Return the [X, Y] coordinate for the center point of the cell that contains the specified text.  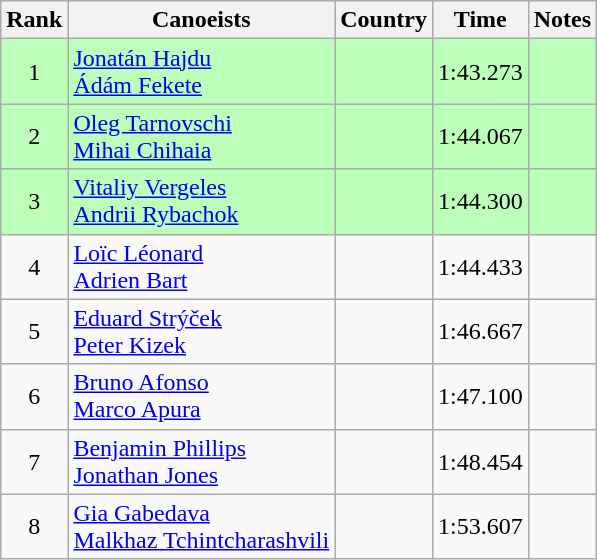
Oleg TarnovschiMihai Chihaia [202, 136]
Benjamin PhillipsJonathan Jones [202, 462]
1:46.667 [480, 332]
1:53.607 [480, 526]
1:48.454 [480, 462]
1:44.300 [480, 202]
5 [34, 332]
Gia GabedavaMalkhaz Tchintcharashvili [202, 526]
2 [34, 136]
Jonatán HajduÁdám Fekete [202, 72]
1:47.100 [480, 396]
Bruno AfonsoMarco Apura [202, 396]
1:43.273 [480, 72]
Time [480, 20]
Notes [562, 20]
Vitaliy VergelesAndrii Rybachok [202, 202]
Country [384, 20]
Loïc LéonardAdrien Bart [202, 266]
4 [34, 266]
1:44.433 [480, 266]
Rank [34, 20]
6 [34, 396]
8 [34, 526]
Eduard StrýčekPeter Kizek [202, 332]
7 [34, 462]
Canoeists [202, 20]
3 [34, 202]
1:44.067 [480, 136]
1 [34, 72]
